Pinpoint the cell where the given text exists, returning its [x, y] midpoint coordinate. 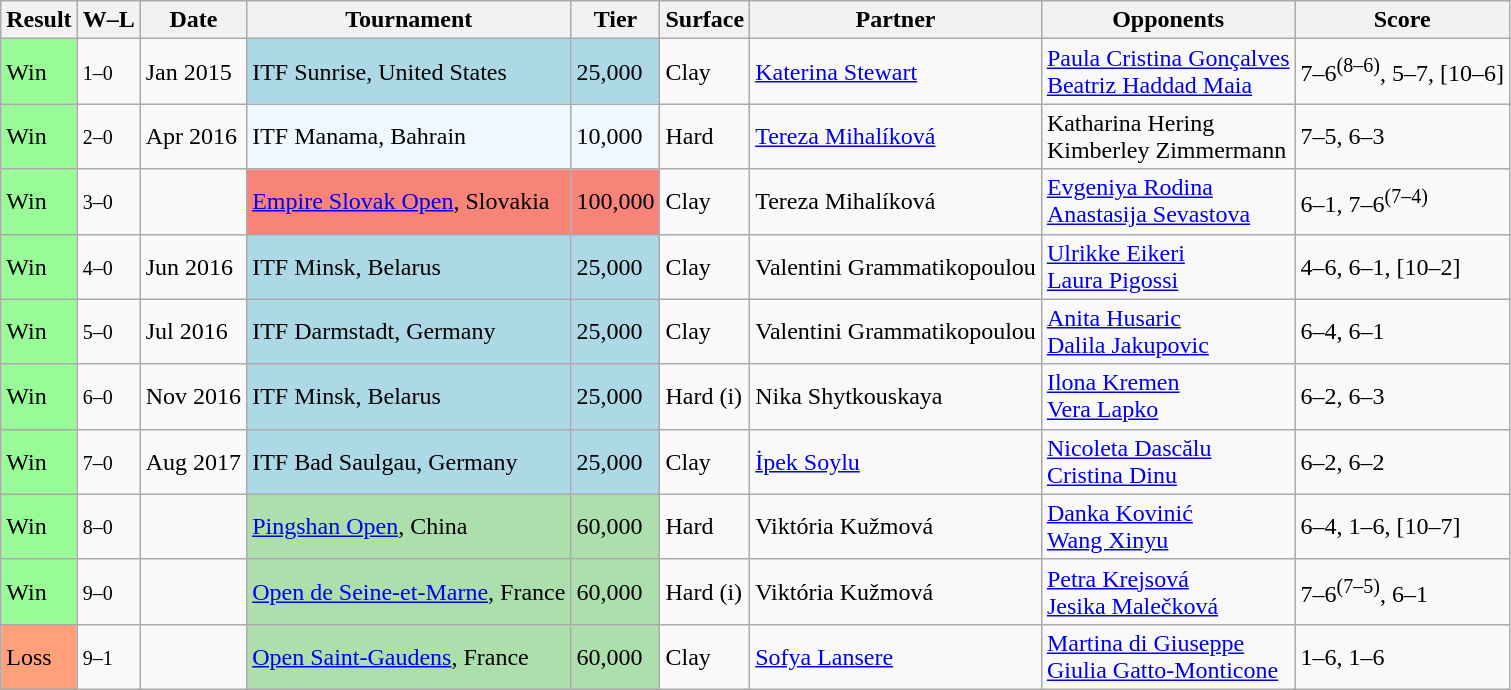
1–6, 1–6 [1402, 656]
7–0 [108, 462]
100,000 [616, 202]
ITF Darmstadt, Germany [409, 332]
7–5, 6–3 [1402, 136]
2–0 [108, 136]
Danka Kovinić Wang Xinyu [1168, 526]
İpek Soylu [896, 462]
W–L [108, 20]
Ulrikke Eikeri Laura Pigossi [1168, 266]
10,000 [616, 136]
6–4, 1–6, [10–7] [1402, 526]
7–6(8–6), 5–7, [10–6] [1402, 72]
Ilona Kremen Vera Lapko [1168, 396]
Partner [896, 20]
Katharina Hering Kimberley Zimmermann [1168, 136]
Surface [705, 20]
Evgeniya Rodina Anastasija Sevastova [1168, 202]
Jul 2016 [193, 332]
Jan 2015 [193, 72]
ITF Bad Saulgau, Germany [409, 462]
ITF Sunrise, United States [409, 72]
ITF Manama, Bahrain [409, 136]
Date [193, 20]
6–4, 6–1 [1402, 332]
4–0 [108, 266]
Score [1402, 20]
Sofya Lansere [896, 656]
Opponents [1168, 20]
Jun 2016 [193, 266]
Martina di Giuseppe Giulia Gatto-Monticone [1168, 656]
Aug 2017 [193, 462]
6–2, 6–2 [1402, 462]
9–0 [108, 592]
Anita Husaric Dalila Jakupovic [1168, 332]
8–0 [108, 526]
Open de Seine-et-Marne, France [409, 592]
7–6(7–5), 6–1 [1402, 592]
4–6, 6–1, [10–2] [1402, 266]
Petra Krejsová Jesika Malečková [1168, 592]
9–1 [108, 656]
Katerina Stewart [896, 72]
5–0 [108, 332]
Nicoleta Dascălu Cristina Dinu [1168, 462]
Pingshan Open, China [409, 526]
Apr 2016 [193, 136]
Result [39, 20]
Tier [616, 20]
6–0 [108, 396]
Nov 2016 [193, 396]
Open Saint-Gaudens, France [409, 656]
Empire Slovak Open, Slovakia [409, 202]
Nika Shytkouskaya [896, 396]
Tournament [409, 20]
6–1, 7–6(7–4) [1402, 202]
3–0 [108, 202]
Loss [39, 656]
1–0 [108, 72]
6–2, 6–3 [1402, 396]
Paula Cristina Gonçalves Beatriz Haddad Maia [1168, 72]
